Scan for the cell matching the given text and deliver its (x, y) coordinate at center. 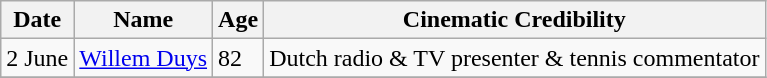
Willem Duys (144, 58)
Age (238, 20)
Name (144, 20)
2 June (38, 58)
Dutch radio & TV presenter & tennis commentator (514, 58)
Cinematic Credibility (514, 20)
82 (238, 58)
Date (38, 20)
